Capture the cell that displays the provided text and extract its [X, Y] central coordinate. 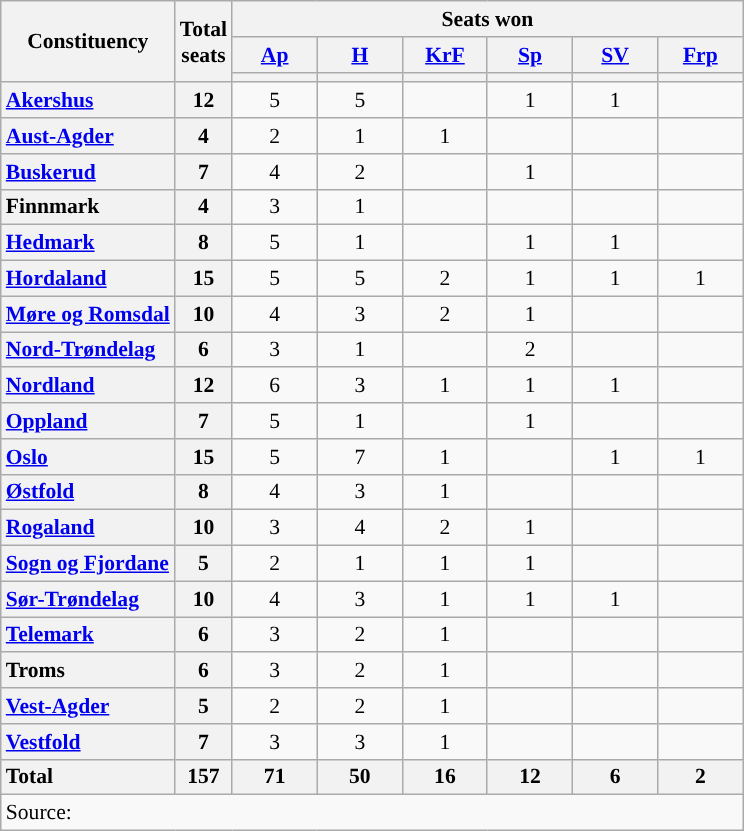
H [360, 55]
Finnmark [88, 207]
Seats won [488, 19]
Sogn og Fjordane [88, 564]
Østfold [88, 492]
Vestfold [88, 742]
Troms [88, 671]
Constituency [88, 42]
Akershus [88, 101]
Sp [530, 55]
Møre og Romsdal [88, 314]
SV [616, 55]
Hedmark [88, 243]
Vest-Agder [88, 706]
157 [204, 777]
KrF [444, 55]
Hordaland [88, 279]
71 [274, 777]
Totalseats [204, 42]
16 [444, 777]
Aust-Agder [88, 136]
Total [88, 777]
Nord-Trøndelag [88, 350]
Ap [274, 55]
Nordland [88, 386]
Oslo [88, 457]
50 [360, 777]
Sør-Trøndelag [88, 599]
Frp [700, 55]
Buskerud [88, 172]
Telemark [88, 635]
Source: [372, 813]
Oppland [88, 421]
Rogaland [88, 528]
